Scan for the cell matching the given text and deliver its (x, y) coordinate at center. 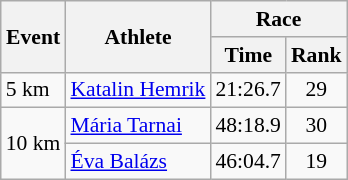
48:18.9 (248, 126)
46:04.7 (248, 162)
Mária Tarnai (138, 126)
Katalin Hemrik (138, 90)
29 (316, 90)
21:26.7 (248, 90)
Race (278, 19)
Time (248, 55)
19 (316, 162)
Athlete (138, 36)
30 (316, 126)
Éva Balázs (138, 162)
10 km (34, 144)
Rank (316, 55)
Event (34, 36)
5 km (34, 90)
